Search for the cell housing the specified text and yield its [x, y] center coordinate. 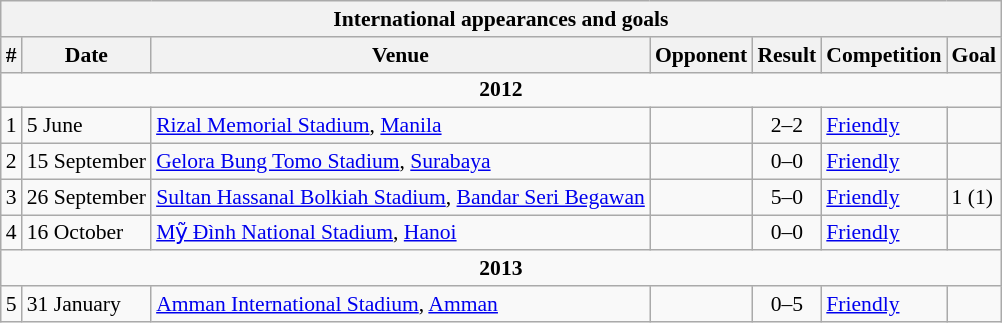
Amman International Stadium, Amman [400, 304]
Date [86, 55]
Goal [974, 55]
5 [12, 304]
Gelora Bung Tomo Stadium, Surabaya [400, 162]
5–0 [786, 197]
Competition [884, 55]
5 June [86, 126]
3 [12, 197]
2 [12, 162]
1 [12, 126]
4 [12, 233]
16 October [86, 233]
# [12, 55]
International appearances and goals [501, 19]
1 (1) [974, 197]
26 September [86, 197]
15 September [86, 162]
0–5 [786, 304]
Sultan Hassanal Bolkiah Stadium, Bandar Seri Begawan [400, 197]
Mỹ Đình National Stadium, Hanoi [400, 233]
2013 [501, 269]
Result [786, 55]
2–2 [786, 126]
Rizal Memorial Stadium, Manila [400, 126]
31 January [86, 304]
Venue [400, 55]
Opponent [702, 55]
2012 [501, 90]
